From the cell containing the given text, extract its center point as (X, Y) coordinate. 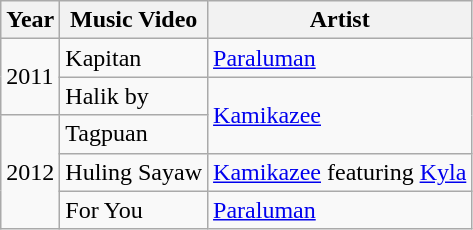
Kamikazee featuring Kyla (340, 172)
Kapitan (134, 58)
Year (30, 20)
Artist (340, 20)
2012 (30, 172)
Music Video (134, 20)
Huling Sayaw (134, 172)
Tagpuan (134, 134)
For You (134, 210)
Halik by (134, 96)
Kamikazee (340, 115)
2011 (30, 77)
